Detect which cell encompasses the target text, then output its [x, y] center coordinate. 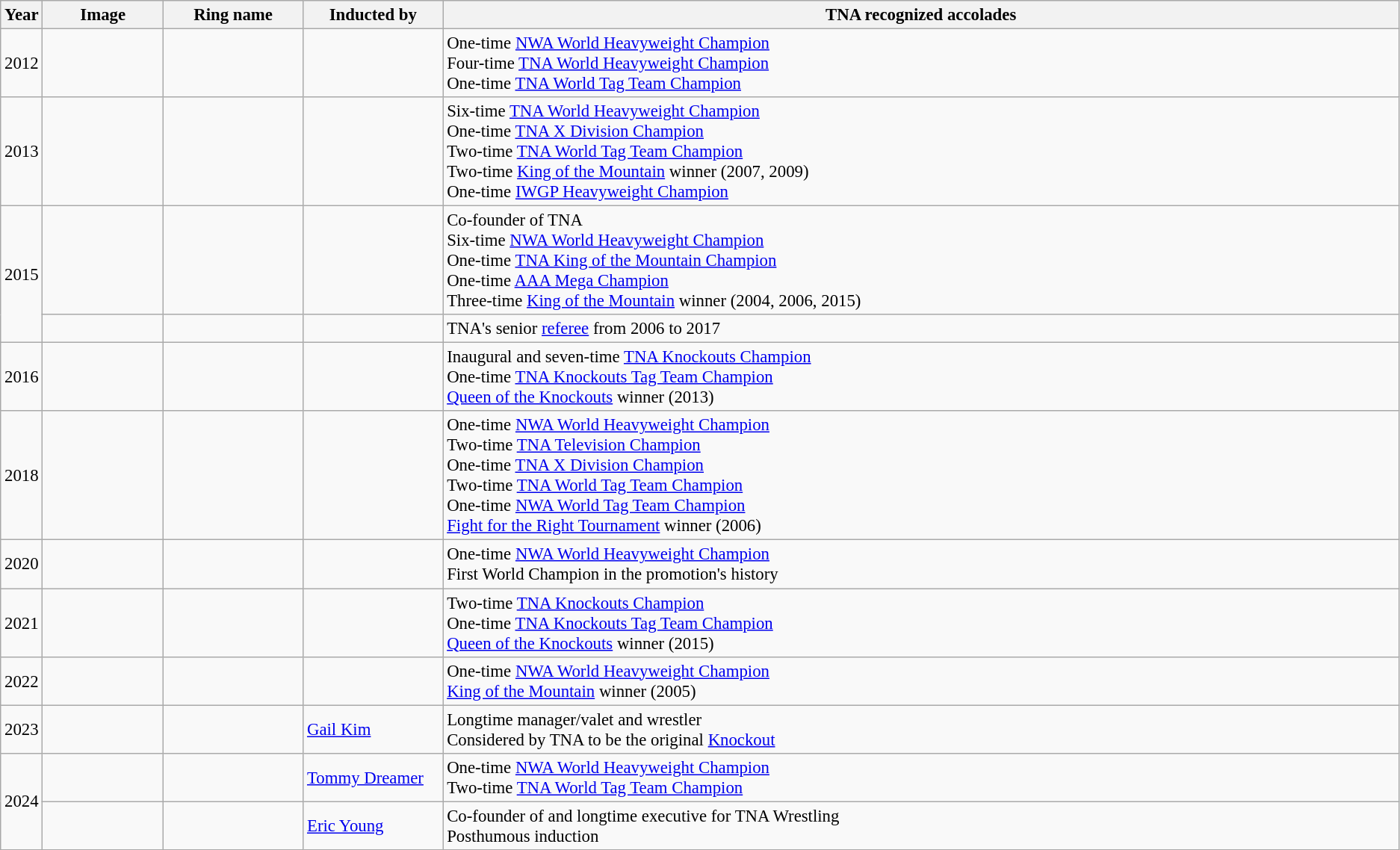
Tommy Dreamer [374, 777]
Co-founder of and longtime executive for TNA WrestlingPosthumous induction [921, 826]
2023 [22, 729]
Image [103, 15]
Two-time TNA Knockouts ChampionOne-time TNA Knockouts Tag Team ChampionQueen of the Knockouts winner (2015) [921, 623]
Longtime manager/valet and wrestlerConsidered by TNA to be the original Knockout [921, 729]
2020 [22, 565]
2018 [22, 475]
Eric Young [374, 826]
2013 [22, 152]
One-time NWA World Heavyweight ChampionFirst World Champion in the promotion's history [921, 565]
Inducted by [374, 15]
Inaugural and seven-time TNA Knockouts ChampionOne-time TNA Knockouts Tag Team ChampionQueen of the Knockouts winner (2013) [921, 377]
2021 [22, 623]
2012 [22, 63]
Ring name [233, 15]
One-time NWA World Heavyweight ChampionTwo-time TNA World Tag Team Champion [921, 777]
Gail Kim [374, 729]
One-time NWA World Heavyweight ChampionFour-time TNA World Heavyweight ChampionOne-time TNA World Tag Team Champion [921, 63]
One-time NWA World Heavyweight ChampionKing of the Mountain winner (2005) [921, 681]
2024 [22, 801]
TNA recognized accolades [921, 15]
2015 [22, 275]
Year [22, 15]
2022 [22, 681]
2016 [22, 377]
TNA's senior referee from 2006 to 2017 [921, 329]
